Return [X, Y] of the center of cell containing provided text 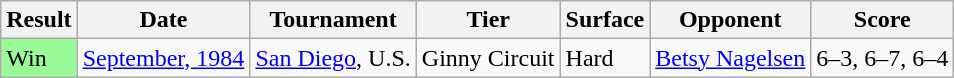
6–3, 6–7, 6–4 [882, 58]
Betsy Nagelsen [730, 58]
Result [39, 20]
Ginny Circuit [488, 58]
Opponent [730, 20]
Score [882, 20]
Tier [488, 20]
Date [164, 20]
San Diego, U.S. [333, 58]
Hard [605, 58]
Surface [605, 20]
Tournament [333, 20]
September, 1984 [164, 58]
Win [39, 58]
